Return (x, y) of the center of cell containing provided text 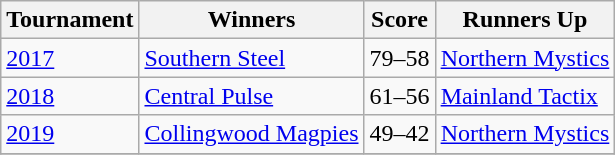
2019 (70, 134)
2017 (70, 58)
Tournament (70, 20)
Collingwood Magpies (252, 134)
49–42 (400, 134)
Runners Up (525, 20)
79–58 (400, 58)
2018 (70, 96)
Winners (252, 20)
Central Pulse (252, 96)
61–56 (400, 96)
Southern Steel (252, 58)
Score (400, 20)
Mainland Tactix (525, 96)
